Search for the cell housing the specified text and yield its (x, y) center coordinate. 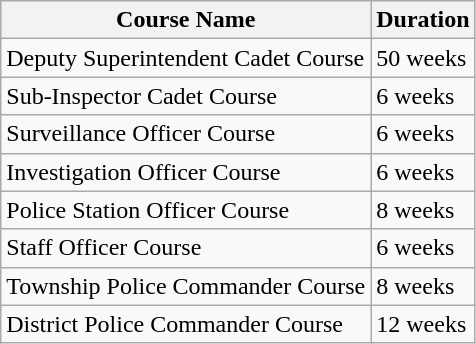
Staff Officer Course (186, 248)
Police Station Officer Course (186, 210)
50 weeks (423, 58)
Sub-Inspector Cadet Course (186, 96)
Deputy Superintendent Cadet Course (186, 58)
Surveillance Officer Course (186, 134)
Township Police Commander Course (186, 286)
Course Name (186, 20)
12 weeks (423, 324)
Duration (423, 20)
Investigation Officer Course (186, 172)
District Police Commander Course (186, 324)
